Locate the cell with the specified text and output its [X, Y] center coordinate. 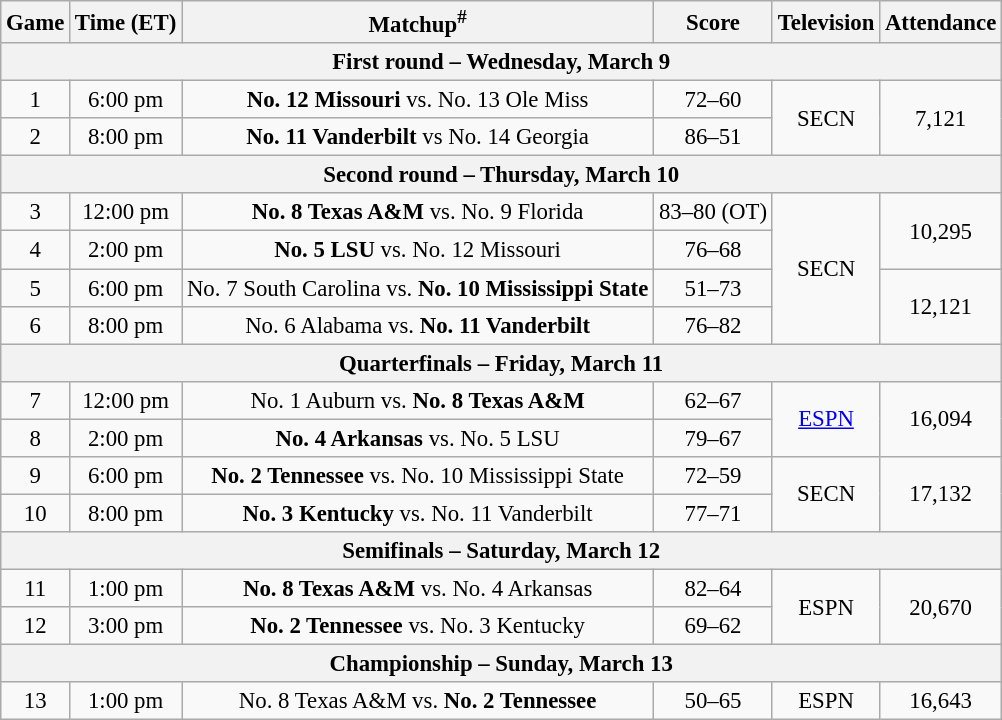
1 [36, 100]
2 [36, 137]
83–80 (OT) [714, 213]
No. 8 Texas A&M vs. No. 4 Arkansas [418, 588]
No. 7 South Carolina vs. No. 10 Mississippi State [418, 288]
4 [36, 250]
72–59 [714, 476]
72–60 [714, 100]
No. 6 Alabama vs. No. 11 Vanderbilt [418, 325]
12,121 [941, 306]
No. 1 Auburn vs. No. 8 Texas A&M [418, 400]
77–71 [714, 513]
Matchup# [418, 22]
76–68 [714, 250]
6 [36, 325]
13 [36, 701]
16,643 [941, 701]
Television [826, 22]
10 [36, 513]
Time (ET) [126, 22]
Second round – Thursday, March 10 [502, 175]
3:00 pm [126, 626]
50–65 [714, 701]
No. 5 LSU vs. No. 12 Missouri [418, 250]
69–62 [714, 626]
16,094 [941, 418]
No. 8 Texas A&M vs. No. 9 Florida [418, 213]
51–73 [714, 288]
82–64 [714, 588]
7,121 [941, 118]
7 [36, 400]
11 [36, 588]
Game [36, 22]
86–51 [714, 137]
Semifinals – Saturday, March 12 [502, 551]
17,132 [941, 494]
No. 8 Texas A&M vs. No. 2 Tennessee [418, 701]
Quarterfinals – Friday, March 11 [502, 363]
76–82 [714, 325]
62–67 [714, 400]
10,295 [941, 232]
First round – Wednesday, March 9 [502, 62]
20,670 [941, 606]
12 [36, 626]
Championship – Sunday, March 13 [502, 664]
5 [36, 288]
No. 12 Missouri vs. No. 13 Ole Miss [418, 100]
No. 3 Kentucky vs. No. 11 Vanderbilt [418, 513]
Score [714, 22]
8 [36, 438]
3 [36, 213]
No. 11 Vanderbilt vs No. 14 Georgia [418, 137]
Attendance [941, 22]
79–67 [714, 438]
No. 2 Tennessee vs. No. 3 Kentucky [418, 626]
9 [36, 476]
No. 2 Tennessee vs. No. 10 Mississippi State [418, 476]
No. 4 Arkansas vs. No. 5 LSU [418, 438]
